Return [X, Y] of the center of cell containing provided text 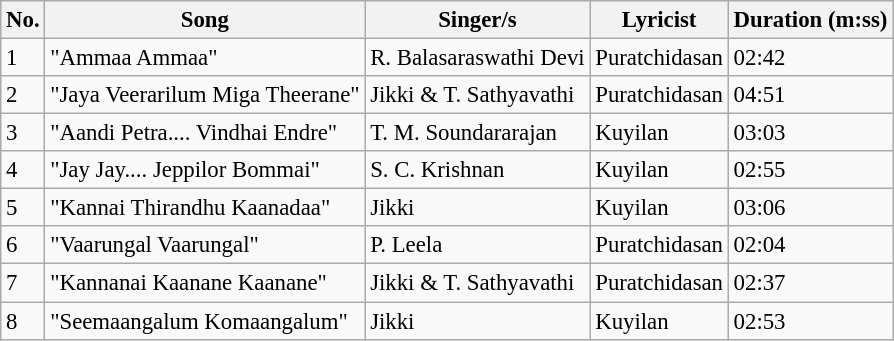
T. M. Soundararajan [478, 133]
3 [23, 133]
"Aandi Petra.... Vindhai Endre" [205, 133]
"Seemaangalum Komaangalum" [205, 321]
Lyricist [659, 20]
"Jaya Veerarilum Miga Theerane" [205, 95]
02:55 [810, 170]
R. Balasaraswathi Devi [478, 58]
02:53 [810, 321]
P. Leela [478, 245]
"Jay Jay.... Jeppilor Bommai" [205, 170]
Duration (m:ss) [810, 20]
03:03 [810, 133]
2 [23, 95]
Song [205, 20]
6 [23, 245]
04:51 [810, 95]
02:37 [810, 283]
4 [23, 170]
S. C. Krishnan [478, 170]
8 [23, 321]
"Kannai Thirandhu Kaanadaa" [205, 208]
1 [23, 58]
"Ammaa Ammaa" [205, 58]
02:42 [810, 58]
"Kannanai Kaanane Kaanane" [205, 283]
"Vaarungal Vaarungal" [205, 245]
7 [23, 283]
Singer/s [478, 20]
02:04 [810, 245]
No. [23, 20]
03:06 [810, 208]
5 [23, 208]
